Identify which cell holds the provided text, then report its [x, y] central coordinate. 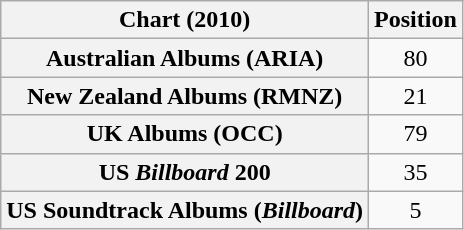
79 [416, 134]
Position [416, 20]
US Billboard 200 [185, 172]
New Zealand Albums (RMNZ) [185, 96]
5 [416, 210]
US Soundtrack Albums (Billboard) [185, 210]
Chart (2010) [185, 20]
35 [416, 172]
21 [416, 96]
Australian Albums (ARIA) [185, 58]
80 [416, 58]
UK Albums (OCC) [185, 134]
